Capture the cell that displays the provided text and extract its (X, Y) central coordinate. 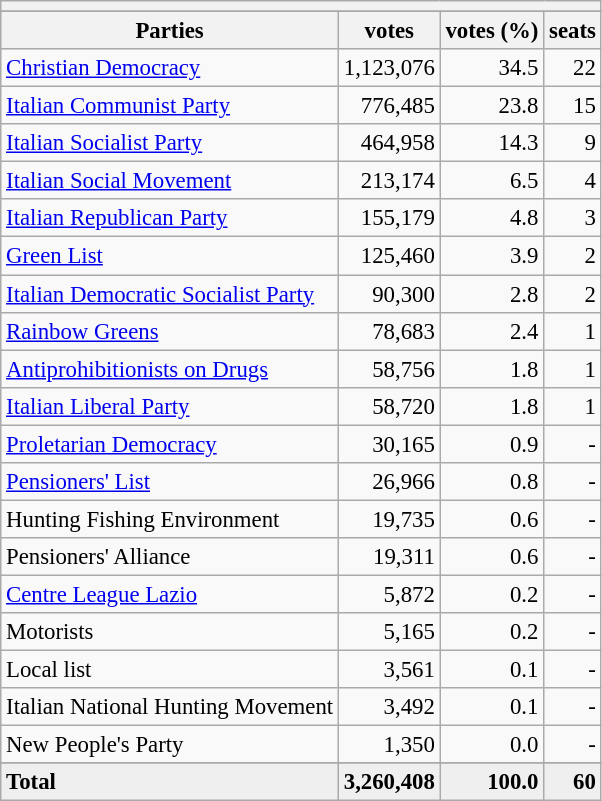
Hunting Fishing Environment (170, 519)
34.5 (492, 68)
60 (572, 782)
Antiprohibitionists on Drugs (170, 369)
3,492 (389, 707)
90,300 (389, 294)
3,260,408 (389, 782)
Italian Social Movement (170, 181)
Pensioners' List (170, 482)
58,720 (389, 406)
23.8 (492, 106)
3,561 (389, 670)
votes (389, 31)
Proletarian Democracy (170, 444)
6.5 (492, 181)
78,683 (389, 331)
Italian Democratic Socialist Party (170, 294)
26,966 (389, 482)
213,174 (389, 181)
5,165 (389, 632)
30,165 (389, 444)
Italian Liberal Party (170, 406)
4.8 (492, 219)
Centre League Lazio (170, 594)
Rainbow Greens (170, 331)
Green List (170, 256)
Italian Republican Party (170, 219)
776,485 (389, 106)
155,179 (389, 219)
1,350 (389, 745)
seats (572, 31)
Parties (170, 31)
Total (170, 782)
2.8 (492, 294)
2.4 (492, 331)
0.9 (492, 444)
125,460 (389, 256)
0.8 (492, 482)
0.0 (492, 745)
19,735 (389, 519)
Italian Socialist Party (170, 143)
14.3 (492, 143)
Christian Democracy (170, 68)
464,958 (389, 143)
58,756 (389, 369)
5,872 (389, 594)
3 (572, 219)
19,311 (389, 557)
Italian Communist Party (170, 106)
Local list (170, 670)
Italian National Hunting Movement (170, 707)
9 (572, 143)
3.9 (492, 256)
Pensioners' Alliance (170, 557)
4 (572, 181)
votes (%) (492, 31)
22 (572, 68)
New People's Party (170, 745)
100.0 (492, 782)
Motorists (170, 632)
15 (572, 106)
1,123,076 (389, 68)
